Find where the given text appears and provide that cell's center as [x, y] coordinate. 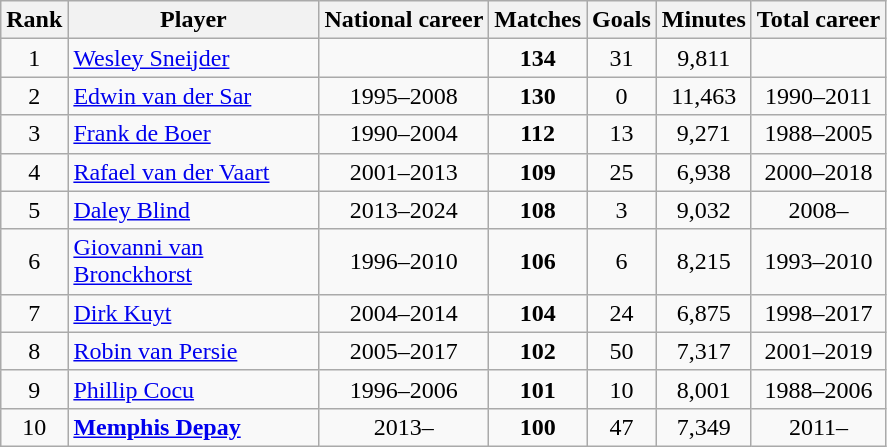
Rank [34, 20]
Minutes [704, 20]
9,271 [704, 134]
4 [34, 172]
13 [622, 134]
Phillip Cocu [194, 389]
2001–2019 [818, 351]
Robin van Persie [194, 351]
2013–2024 [404, 210]
2000–2018 [818, 172]
102 [538, 351]
1988–2006 [818, 389]
134 [538, 58]
1 [34, 58]
Player [194, 20]
Rafael van der Vaart [194, 172]
2008– [818, 210]
108 [538, 210]
2005–2017 [404, 351]
7 [34, 313]
2 [34, 96]
100 [538, 427]
1996–2010 [404, 262]
1998–2017 [818, 313]
2013– [404, 427]
1995–2008 [404, 96]
1993–2010 [818, 262]
National career [404, 20]
9,032 [704, 210]
2001–2013 [404, 172]
104 [538, 313]
9,811 [704, 58]
8,001 [704, 389]
112 [538, 134]
6,938 [704, 172]
47 [622, 427]
31 [622, 58]
5 [34, 210]
1990–2011 [818, 96]
Edwin van der Sar [194, 96]
106 [538, 262]
1990–2004 [404, 134]
109 [538, 172]
0 [622, 96]
8,215 [704, 262]
Giovanni van Bronckhorst [194, 262]
130 [538, 96]
24 [622, 313]
Matches [538, 20]
Goals [622, 20]
101 [538, 389]
50 [622, 351]
Dirk Kuyt [194, 313]
1988–2005 [818, 134]
Frank de Boer [194, 134]
Wesley Sneijder [194, 58]
2011– [818, 427]
11,463 [704, 96]
7,317 [704, 351]
Total career [818, 20]
8 [34, 351]
6,875 [704, 313]
9 [34, 389]
7,349 [704, 427]
2004–2014 [404, 313]
Memphis Depay [194, 427]
25 [622, 172]
Daley Blind [194, 210]
1996–2006 [404, 389]
